Output the (X, Y) coordinate of the center of the cell containing the given text.  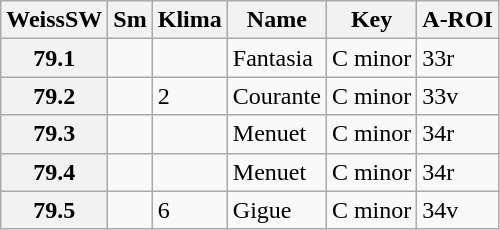
33r (458, 58)
2 (190, 96)
79.2 (54, 96)
A-ROI (458, 20)
Courante (276, 96)
Klima (190, 20)
Name (276, 20)
Fantasia (276, 58)
Sm (130, 20)
Gigue (276, 210)
6 (190, 210)
WeissSW (54, 20)
79.1 (54, 58)
79.3 (54, 134)
79.5 (54, 210)
79.4 (54, 172)
34v (458, 210)
Key (371, 20)
33v (458, 96)
